Capture the cell that displays the provided text and extract its (X, Y) central coordinate. 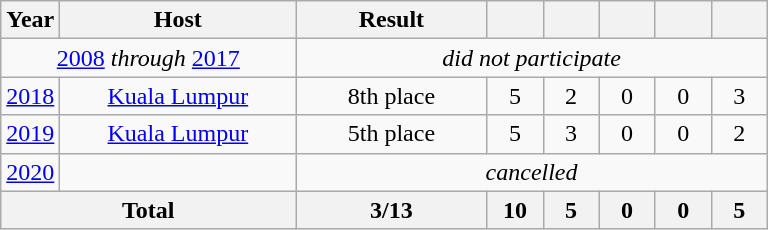
3/13 (392, 210)
2019 (30, 134)
2008 through 2017 (148, 58)
cancelled (532, 172)
8th place (392, 96)
2018 (30, 96)
10 (515, 210)
did not participate (532, 58)
Year (30, 20)
5th place (392, 134)
Host (178, 20)
2020 (30, 172)
Total (148, 210)
Result (392, 20)
